Identify which cell holds the provided text, then report its (X, Y) central coordinate. 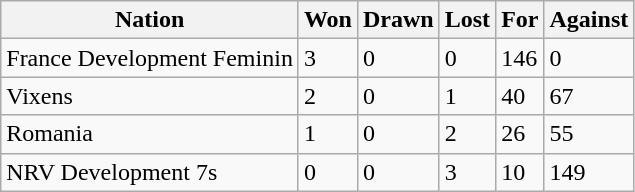
146 (520, 58)
Lost (467, 20)
Nation (150, 20)
Romania (150, 134)
NRV Development 7s (150, 172)
Drawn (398, 20)
67 (589, 96)
Won (328, 20)
149 (589, 172)
Vixens (150, 96)
10 (520, 172)
40 (520, 96)
26 (520, 134)
For (520, 20)
France Development Feminin (150, 58)
55 (589, 134)
Against (589, 20)
